Detect which cell encompasses the target text, then output its [X, Y] center coordinate. 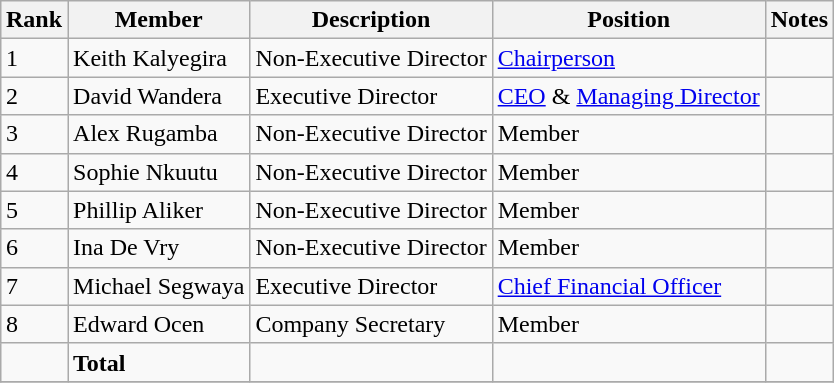
CEO & Managing Director [628, 96]
Rank [34, 20]
8 [34, 324]
Phillip Aliker [159, 210]
Chief Financial Officer [628, 286]
6 [34, 248]
Notes [799, 20]
4 [34, 172]
Description [371, 20]
1 [34, 58]
Company Secretary [371, 324]
3 [34, 134]
Total [159, 362]
2 [34, 96]
Keith Kalyegira [159, 58]
Ina De Vry [159, 248]
Sophie Nkuutu [159, 172]
Position [628, 20]
Edward Ocen [159, 324]
7 [34, 286]
Michael Segwaya [159, 286]
5 [34, 210]
Chairperson [628, 58]
David Wandera [159, 96]
Alex Rugamba [159, 134]
